Identify which cell holds the provided text, then report its (X, Y) central coordinate. 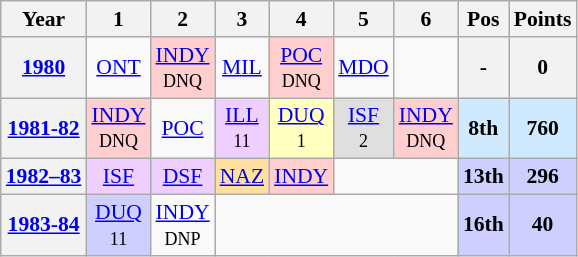
1980 (44, 68)
ILL11 (242, 128)
760 (543, 128)
POC (183, 128)
ONT (118, 68)
POCDNQ (301, 68)
Year (44, 19)
ISF2 (364, 128)
ISF (118, 177)
Points (543, 19)
3 (242, 19)
- (484, 68)
5 (364, 19)
1983-84 (44, 226)
0 (543, 68)
Pos (484, 19)
2 (183, 19)
13th (484, 177)
6 (426, 19)
16th (484, 226)
1982–83 (44, 177)
DUQ11 (118, 226)
8th (484, 128)
1 (118, 19)
DUQ1 (301, 128)
INDYDNP (183, 226)
DSF (183, 177)
MDO (364, 68)
40 (543, 226)
1981-82 (44, 128)
NAZ (242, 177)
296 (543, 177)
4 (301, 19)
MIL (242, 68)
INDY (301, 177)
